Search for the cell housing the specified text and yield its [X, Y] center coordinate. 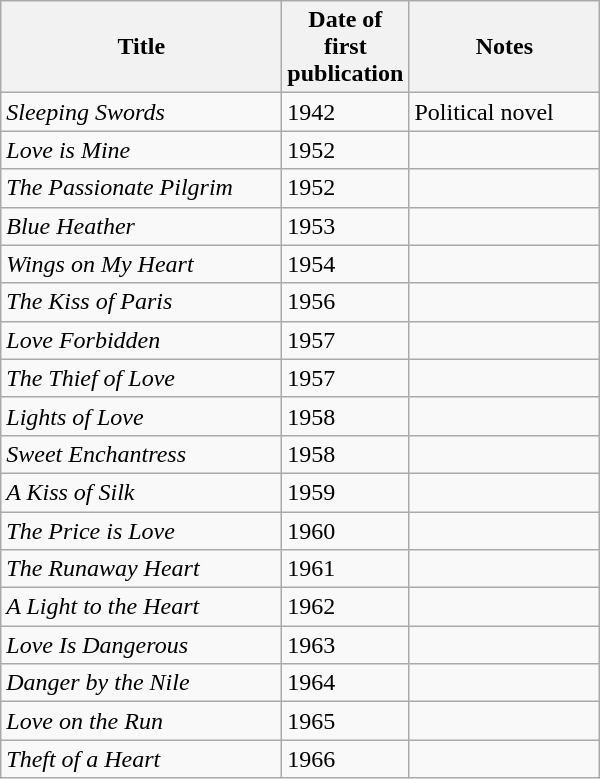
Love on the Run [142, 721]
The Passionate Pilgrim [142, 188]
1961 [346, 569]
Love Forbidden [142, 340]
The Thief of Love [142, 378]
Title [142, 47]
1956 [346, 302]
1962 [346, 607]
1964 [346, 683]
Sleeping Swords [142, 112]
1953 [346, 226]
1960 [346, 531]
Wings on My Heart [142, 264]
1954 [346, 264]
Political novel [504, 112]
Blue Heather [142, 226]
Love Is Dangerous [142, 645]
The Price is Love [142, 531]
Theft of a Heart [142, 759]
1963 [346, 645]
The Runaway Heart [142, 569]
Notes [504, 47]
The Kiss of Paris [142, 302]
1965 [346, 721]
A Kiss of Silk [142, 492]
Date of firstpublication [346, 47]
Lights of Love [142, 416]
1959 [346, 492]
1942 [346, 112]
1966 [346, 759]
Sweet Enchantress [142, 454]
A Light to the Heart [142, 607]
Danger by the Nile [142, 683]
Love is Mine [142, 150]
